Locate the cell with the specified text and output its (x, y) center coordinate. 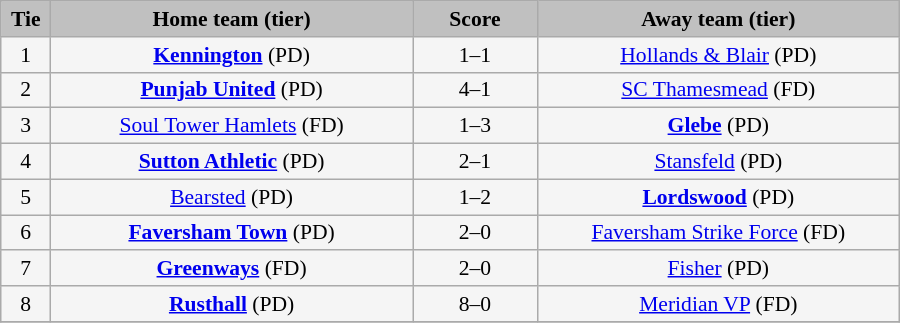
7 (26, 269)
Hollands & Blair (PD) (718, 55)
Away team (tier) (718, 19)
4 (26, 162)
SC Thamesmead (FD) (718, 90)
Kennington (PD) (232, 55)
2–1 (476, 162)
4–1 (476, 90)
8 (26, 304)
1–1 (476, 55)
3 (26, 126)
2 (26, 90)
1–3 (476, 126)
1 (26, 55)
Faversham Town (PD) (232, 233)
Rusthall (PD) (232, 304)
1–2 (476, 197)
Stansfeld (PD) (718, 162)
Score (476, 19)
8–0 (476, 304)
Punjab United (PD) (232, 90)
Sutton Athletic (PD) (232, 162)
Faversham Strike Force (FD) (718, 233)
5 (26, 197)
Meridian VP (FD) (718, 304)
Glebe (PD) (718, 126)
Fisher (PD) (718, 269)
6 (26, 233)
Tie (26, 19)
Lordswood (PD) (718, 197)
Bearsted (PD) (232, 197)
Home team (tier) (232, 19)
Soul Tower Hamlets (FD) (232, 126)
Greenways (FD) (232, 269)
